From the cell containing the given text, extract its center point as [X, Y] coordinate. 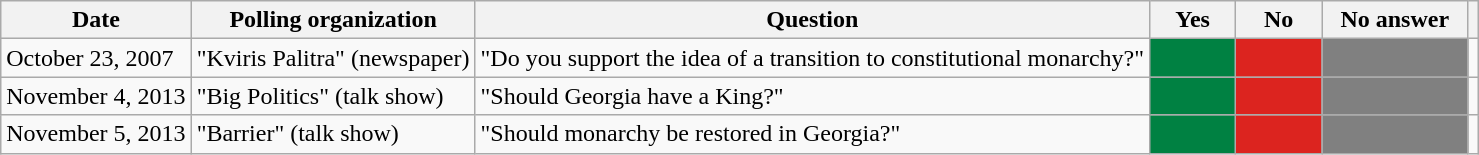
Polling organization [333, 20]
"Kviris Palitra" (newspaper) [333, 58]
"Do you support the idea of a transition to constitutional monarchy?" [812, 58]
Date [96, 20]
"Should Georgia have a King?" [812, 96]
Question [812, 20]
No [1279, 20]
November 4, 2013 [96, 96]
"Barrier" (talk show) [333, 134]
Yes [1193, 20]
November 5, 2013 [96, 134]
October 23, 2007 [96, 58]
"Big Politics" (talk show) [333, 96]
No answer [1395, 20]
"Should monarchy be restored in Georgia?" [812, 134]
